Capture the cell that displays the provided text and extract its [x, y] central coordinate. 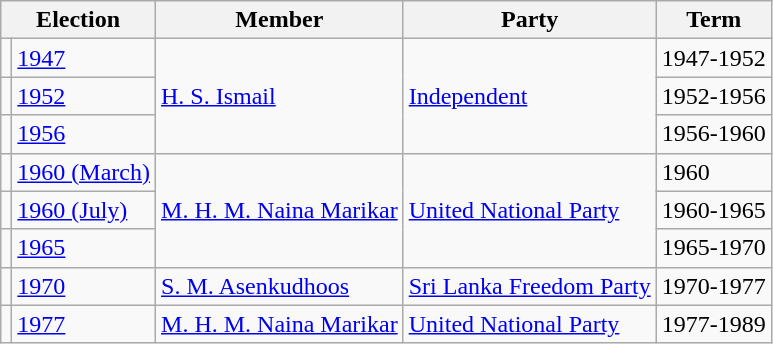
1970-1977 [714, 286]
1956-1960 [714, 134]
1960 [714, 172]
Member [280, 20]
Election [78, 20]
1960 (March) [84, 172]
Independent [530, 96]
1952-1956 [714, 96]
1970 [84, 286]
1960-1965 [714, 210]
1947-1952 [714, 58]
1952 [84, 96]
1977-1989 [714, 324]
1960 (July) [84, 210]
H. S. Ismail [280, 96]
Sri Lanka Freedom Party [530, 286]
1947 [84, 58]
1965-1970 [714, 248]
1956 [84, 134]
1965 [84, 248]
Term [714, 20]
S. M. Asenkudhoos [280, 286]
1977 [84, 324]
Party [530, 20]
